Locate the cell with the specified text and output its (X, Y) center coordinate. 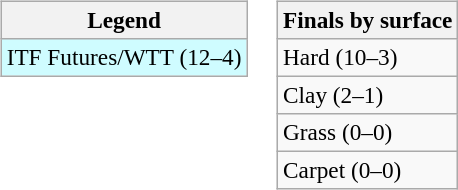
Carpet (0–0) (368, 171)
Legend (124, 20)
Finals by surface (368, 20)
Hard (10–3) (368, 57)
ITF Futures/WTT (12–4) (124, 57)
Clay (2–1) (368, 95)
Grass (0–0) (368, 133)
